Search for the cell housing the specified text and yield its (x, y) center coordinate. 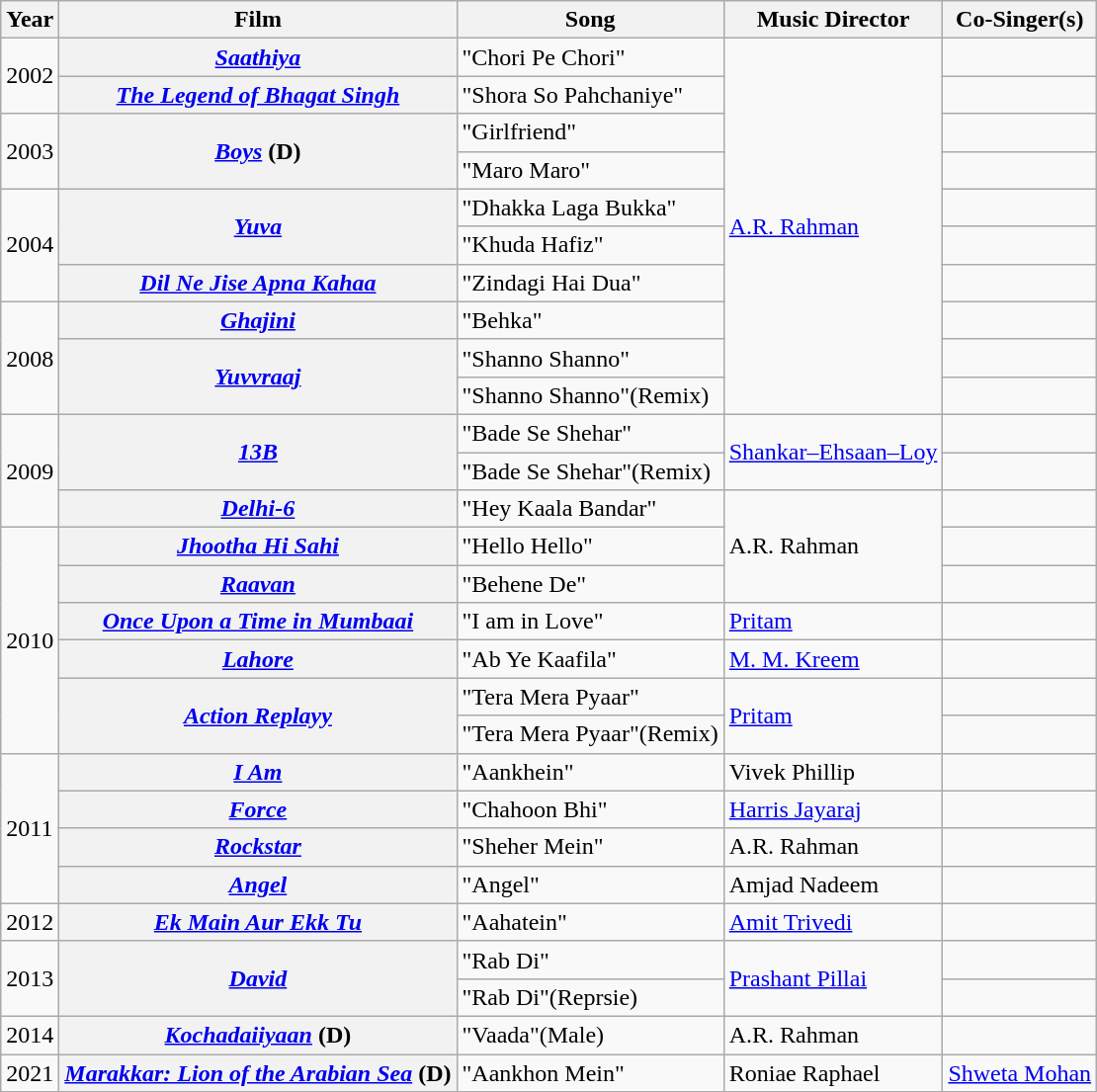
13B (258, 452)
Film (258, 20)
2011 (30, 828)
Harris Jayaraj (833, 809)
Saathiya (258, 57)
2021 (30, 1072)
"Shanno Shanno" (590, 358)
Song (590, 20)
"Ab Ye Kaafila" (590, 659)
"Behene De" (590, 584)
Shweta Mohan (1020, 1072)
"Maro Maro" (590, 170)
Ghajini (258, 320)
Year (30, 20)
Vivek Phillip (833, 772)
I Am (258, 772)
2003 (30, 151)
2002 (30, 76)
Angel (258, 884)
"Aahatein" (590, 922)
"Aankhon Mein" (590, 1072)
"Vaada"(Male) (590, 1035)
Action Replayy (258, 715)
"Rab Di" (590, 960)
"Tera Mera Pyaar"(Remix) (590, 734)
2014 (30, 1035)
2008 (30, 358)
Prashant Pillai (833, 978)
2004 (30, 245)
Ek Main Aur Ekk Tu (258, 922)
Marakkar: Lion of the Arabian Sea (D) (258, 1072)
"Khuda Hafiz" (590, 245)
Music Director (833, 20)
"Behka" (590, 320)
Dil Ne Jise Apna Kahaa (258, 283)
Amit Trivedi (833, 922)
2012 (30, 922)
"Bade Se Shehar" (590, 433)
Yuvvraaj (258, 377)
David (258, 978)
"Chahoon Bhi" (590, 809)
Kochadaiiyaan (D) (258, 1035)
"Shora So Pahchaniye" (590, 95)
Rockstar (258, 847)
Co-Singer(s) (1020, 20)
M. M. Kreem (833, 659)
"Aankhein" (590, 772)
2010 (30, 640)
Lahore (258, 659)
"Hey Kaala Bandar" (590, 509)
"Dhakka Laga Bukka" (590, 208)
Boys (D) (258, 151)
"Shanno Shanno"(Remix) (590, 395)
"Zindagi Hai Dua" (590, 283)
Yuva (258, 226)
"Hello Hello" (590, 546)
Raavan (258, 584)
Roniae Raphael (833, 1072)
Shankar–Ehsaan–Loy (833, 452)
Delhi-6 (258, 509)
2013 (30, 978)
"Sheher Mein" (590, 847)
"Rab Di"(Reprsie) (590, 997)
Amjad Nadeem (833, 884)
"Chori Pe Chori" (590, 57)
Force (258, 809)
"Girlfriend" (590, 132)
"Angel" (590, 884)
Jhootha Hi Sahi (258, 546)
"Tera Mera Pyaar" (590, 697)
"Bade Se Shehar"(Remix) (590, 471)
Once Upon a Time in Mumbaai (258, 622)
The Legend of Bhagat Singh (258, 95)
2009 (30, 470)
"I am in Love" (590, 622)
